From the cell containing the given text, extract its center point as (X, Y) coordinate. 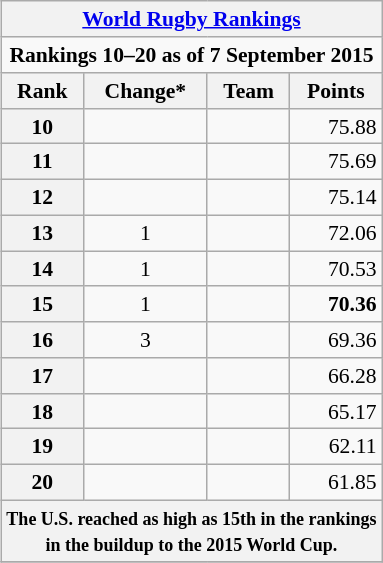
69.36 (336, 340)
Points (336, 91)
61.85 (336, 482)
11 (42, 162)
75.14 (336, 197)
Rankings 10–20 as of 7 September 2015 (191, 55)
16 (42, 340)
The U.S. reached as high as 15th in the rankings in the buildup to the 2015 World Cup. (191, 530)
Change* (145, 91)
75.69 (336, 162)
65.17 (336, 411)
13 (42, 233)
Rank (42, 91)
18 (42, 411)
14 (42, 269)
72.06 (336, 233)
10 (42, 126)
70.36 (336, 304)
66.28 (336, 376)
19 (42, 447)
20 (42, 482)
62.11 (336, 447)
12 (42, 197)
15 (42, 304)
70.53 (336, 269)
World Rugby Rankings (191, 19)
Team (248, 91)
3 (145, 340)
17 (42, 376)
75.88 (336, 126)
